Find where the given text appears and provide that cell's center as (x, y) coordinate. 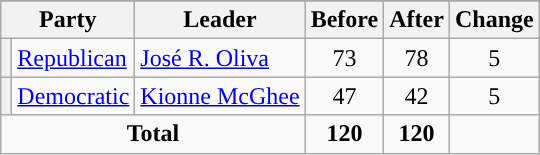
42 (417, 96)
Total (153, 134)
47 (344, 96)
Before (344, 20)
Leader (220, 20)
Republican (74, 58)
Change (494, 20)
José R. Oliva (220, 58)
Democratic (74, 96)
After (417, 20)
Party (68, 20)
78 (417, 58)
73 (344, 58)
Kionne McGhee (220, 96)
